Pinpoint the cell where the given text exists, returning its (X, Y) midpoint coordinate. 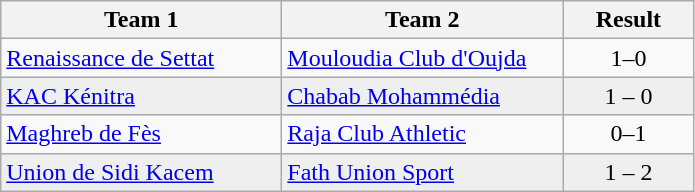
Maghreb de Fès (142, 134)
Result (628, 20)
Team 1 (142, 20)
Fath Union Sport (422, 172)
1 – 2 (628, 172)
1–0 (628, 58)
0–1 (628, 134)
Raja Club Athletic (422, 134)
Union de Sidi Kacem (142, 172)
Team 2 (422, 20)
Renaissance de Settat (142, 58)
Chabab Mohammédia (422, 96)
1 – 0 (628, 96)
Mouloudia Club d'Oujda (422, 58)
KAC Kénitra (142, 96)
